Detect which cell encompasses the target text, then output its [x, y] center coordinate. 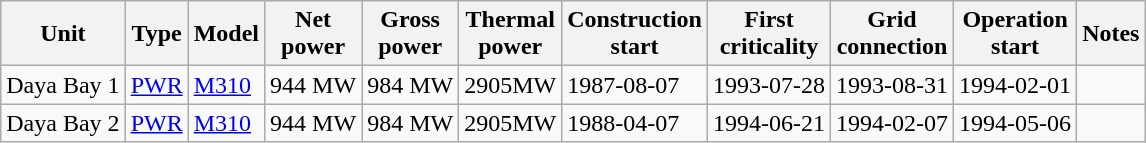
Model [226, 34]
1993-07-28 [768, 85]
1994-02-01 [1016, 85]
1994-06-21 [768, 123]
Type [156, 34]
Net power [314, 34]
Gross power [410, 34]
1988-04-07 [635, 123]
Daya Bay 2 [63, 123]
1994-02-07 [892, 123]
Grid connection [892, 34]
1994-05-06 [1016, 123]
Daya Bay 1 [63, 85]
1987-08-07 [635, 85]
Construction start [635, 34]
Notes [1111, 34]
Thermal power [510, 34]
First criticality [768, 34]
1993-08-31 [892, 85]
Unit [63, 34]
Operation start [1016, 34]
